Search for the cell housing the specified text and yield its (X, Y) center coordinate. 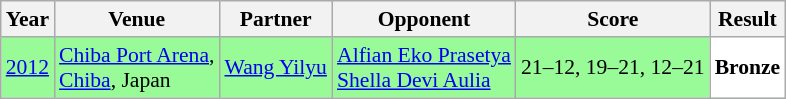
Result (748, 19)
21–12, 19–21, 12–21 (613, 68)
Score (613, 19)
Bronze (748, 68)
Opponent (424, 19)
Wang Yilyu (276, 68)
2012 (28, 68)
Partner (276, 19)
Year (28, 19)
Alfian Eko Prasetya Shella Devi Aulia (424, 68)
Venue (136, 19)
Chiba Port Arena,Chiba, Japan (136, 68)
